Identify which cell holds the provided text, then report its [x, y] central coordinate. 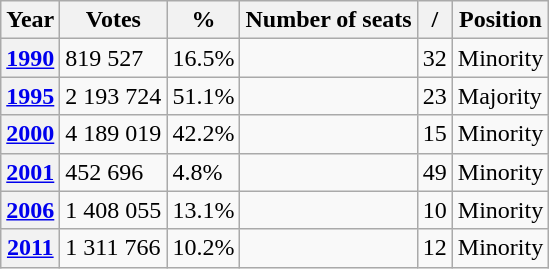
49 [434, 172]
2011 [30, 248]
Votes [114, 20]
% [204, 20]
819 527 [114, 58]
32 [434, 58]
Majority [500, 96]
12 [434, 248]
1990 [30, 58]
13.1% [204, 210]
452 696 [114, 172]
1 311 766 [114, 248]
1 408 055 [114, 210]
10 [434, 210]
2001 [30, 172]
4 189 019 [114, 134]
Year [30, 20]
1995 [30, 96]
2000 [30, 134]
51.1% [204, 96]
2 193 724 [114, 96]
10.2% [204, 248]
Number of seats [328, 20]
16.5% [204, 58]
2006 [30, 210]
4.8% [204, 172]
/ [434, 20]
Position [500, 20]
15 [434, 134]
23 [434, 96]
42.2% [204, 134]
